Identify which cell holds the provided text, then report its (x, y) central coordinate. 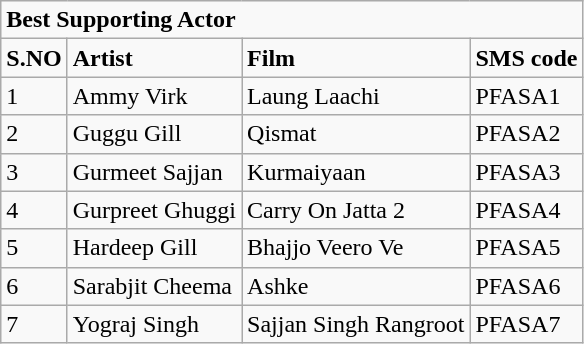
Sarabjit Cheema (154, 286)
Gurmeet Sajjan (154, 172)
PFASA5 (526, 248)
Ashke (356, 286)
PFASA7 (526, 324)
5 (34, 248)
2 (34, 134)
7 (34, 324)
Qismat (356, 134)
Best Supporting Actor (292, 20)
3 (34, 172)
Carry On Jatta 2 (356, 210)
PFASA1 (526, 96)
Ammy Virk (154, 96)
Film (356, 58)
Yograj Singh (154, 324)
4 (34, 210)
1 (34, 96)
S.NO (34, 58)
Guggu Gill (154, 134)
Kurmaiyaan (356, 172)
PFASA4 (526, 210)
PFASA6 (526, 286)
Artist (154, 58)
PFASA2 (526, 134)
Bhajjo Veero Ve (356, 248)
Laung Laachi (356, 96)
Sajjan Singh Rangroot (356, 324)
SMS code (526, 58)
Gurpreet Ghuggi (154, 210)
PFASA3 (526, 172)
Hardeep Gill (154, 248)
6 (34, 286)
